Extract the (X, Y) coordinate from the center of the cell holding the provided text.  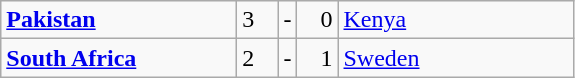
Sweden (456, 58)
3 (258, 20)
0 (318, 20)
South Africa (119, 58)
2 (258, 58)
1 (318, 58)
Kenya (456, 20)
Pakistan (119, 20)
